Find where the given text appears and provide that cell's center as (x, y) coordinate. 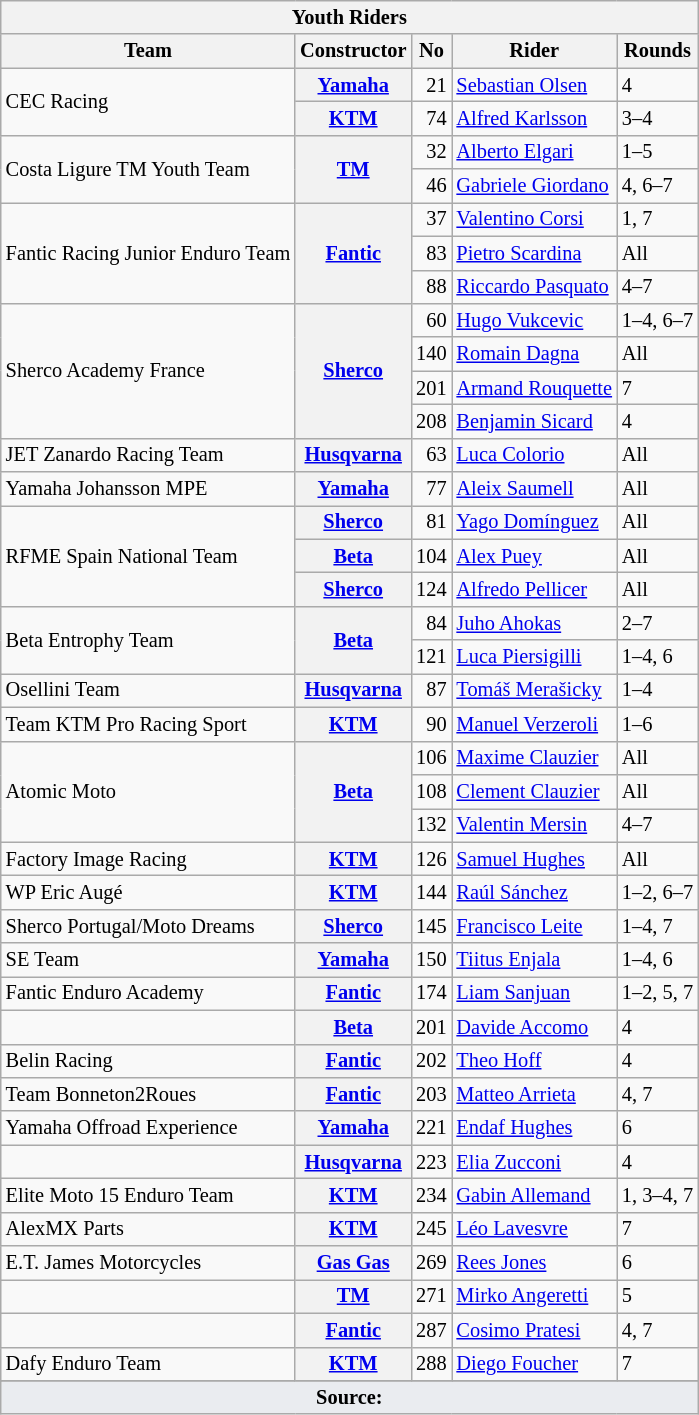
Romain Dagna (534, 354)
Pietro Scardina (534, 253)
Elite Moto 15 Enduro Team (148, 1195)
Belin Racing (148, 1061)
144 (431, 892)
202 (431, 1061)
203 (431, 1094)
32 (431, 152)
90 (431, 724)
271 (431, 1296)
1–4, 7 (658, 926)
Endaf Hughes (534, 1128)
132 (431, 825)
Fantic Racing Junior Enduro Team (148, 252)
Rees Jones (534, 1263)
Tomáš Merašicky (534, 690)
Alfredo Pellicer (534, 589)
Yamaha Offroad Experience (148, 1128)
Valentino Corsi (534, 219)
208 (431, 421)
SE Team (148, 960)
1–4 (658, 690)
1–5 (658, 152)
Luca Piersigilli (534, 657)
Beta Entrophy Team (148, 640)
21 (431, 85)
CEC Racing (148, 102)
88 (431, 287)
37 (431, 219)
83 (431, 253)
145 (431, 926)
221 (431, 1128)
74 (431, 118)
Hugo Vukcevic (534, 320)
Gabriele Giordano (534, 186)
No (431, 51)
Fantic Enduro Academy (148, 993)
Gabin Allemand (534, 1195)
84 (431, 623)
63 (431, 455)
124 (431, 589)
108 (431, 791)
Team Bonneton2Roues (148, 1094)
269 (431, 1263)
Team KTM Pro Racing Sport (148, 724)
Léo Lavesvre (534, 1229)
Theo Hoff (534, 1061)
2–7 (658, 623)
Yago Domínguez (534, 522)
Yamaha Johansson MPE (148, 489)
Tiitus Enjala (534, 960)
Davide Accomo (534, 1027)
Sebastian Olsen (534, 85)
Liam Sanjuan (534, 993)
Riccardo Pasquato (534, 287)
Elia Zucconi (534, 1162)
Samuel Hughes (534, 859)
150 (431, 960)
Rounds (658, 51)
245 (431, 1229)
Manuel Verzeroli (534, 724)
Benjamin Sicard (534, 421)
1–2, 5, 7 (658, 993)
Cosimo Pratesi (534, 1330)
1, 7 (658, 219)
Armand Rouquette (534, 388)
Youth Riders (350, 17)
104 (431, 556)
4, 6–7 (658, 186)
106 (431, 758)
Osellini Team (148, 690)
Sherco Academy France (148, 370)
Raúl Sánchez (534, 892)
234 (431, 1195)
Juho Ahokas (534, 623)
Constructor (353, 51)
Alex Puey (534, 556)
223 (431, 1162)
287 (431, 1330)
E.T. James Motorcycles (148, 1263)
RFME Spain National Team (148, 556)
87 (431, 690)
JET Zanardo Racing Team (148, 455)
288 (431, 1364)
Aleix Saumell (534, 489)
Factory Image Racing (148, 859)
Matteo Arrieta (534, 1094)
3–4 (658, 118)
5 (658, 1296)
Luca Colorio (534, 455)
Maxime Clauzier (534, 758)
Clement Clauzier (534, 791)
Costa Ligure TM Youth Team (148, 168)
1–4, 6–7 (658, 320)
Team (148, 51)
Mirko Angeretti (534, 1296)
WP Eric Augé (148, 892)
46 (431, 186)
Rider (534, 51)
Alberto Elgari (534, 152)
Source: (350, 1397)
Diego Foucher (534, 1364)
77 (431, 489)
Alfred Karlsson (534, 118)
174 (431, 993)
1, 3–4, 7 (658, 1195)
Francisco Leite (534, 926)
Atomic Moto (148, 792)
AlexMX Parts (148, 1229)
126 (431, 859)
Sherco Portugal/Moto Dreams (148, 926)
Gas Gas (353, 1263)
Dafy Enduro Team (148, 1364)
1–6 (658, 724)
60 (431, 320)
1–2, 6–7 (658, 892)
140 (431, 354)
121 (431, 657)
Valentin Mersin (534, 825)
81 (431, 522)
